Return (X, Y) of the center of cell containing provided text 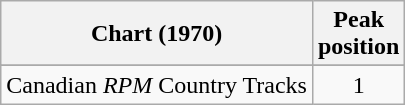
Canadian RPM Country Tracks (157, 85)
1 (358, 85)
Chart (1970) (157, 34)
Peakposition (358, 34)
